Provide the (x, y) coordinate of the cell's center where the given text is located.  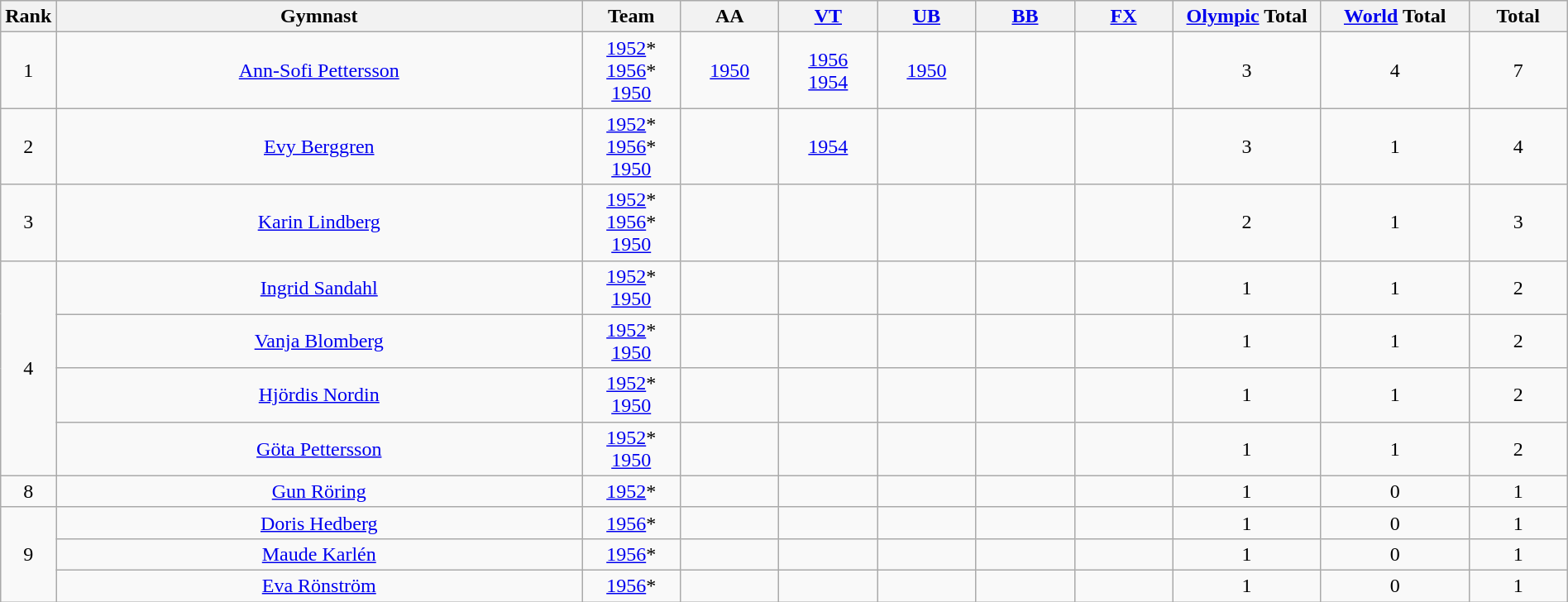
8 (28, 491)
Hjördis Nordin (319, 395)
1956 1954 (829, 70)
Eva Rönström (319, 585)
Vanja Blomberg (319, 341)
Göta Pettersson (319, 448)
World Total (1394, 17)
1952* (632, 491)
1954 (829, 146)
Ingrid Sandahl (319, 288)
VT (829, 17)
Doris Hedberg (319, 523)
FX (1123, 17)
9 (28, 554)
7 (1518, 70)
Team (632, 17)
BB (1025, 17)
AA (729, 17)
UB (926, 17)
Olympic Total (1247, 17)
Ann-Sofi Pettersson (319, 70)
Total (1518, 17)
Evy Berggren (319, 146)
Maude Karlén (319, 554)
Gymnast (319, 17)
Gun Röring (319, 491)
Karin Lindberg (319, 222)
Rank (28, 17)
